From the cell containing the given text, extract its center point as (x, y) coordinate. 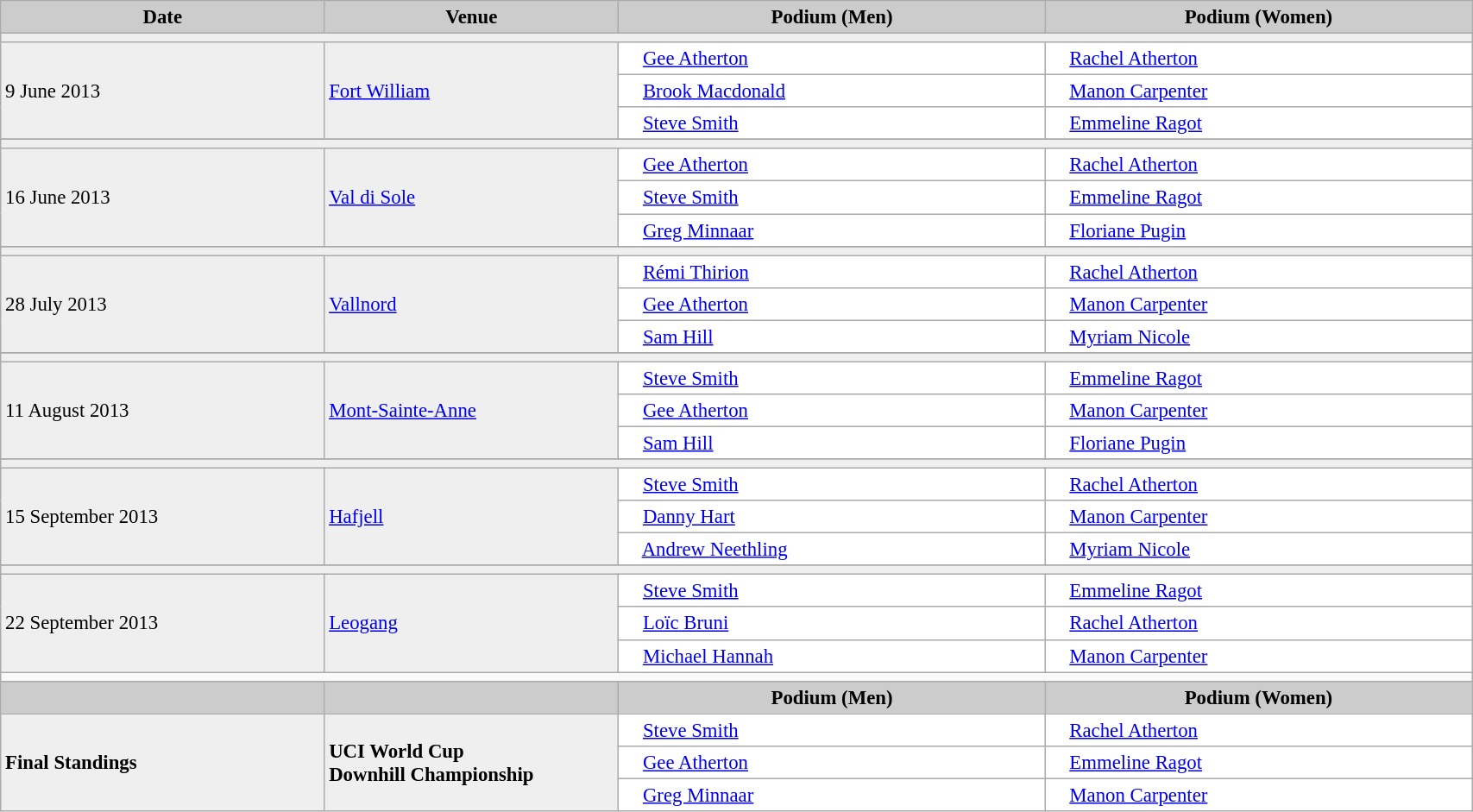
16 June 2013 (162, 197)
Mont-Sainte-Anne (471, 411)
11 August 2013 (162, 411)
Brook Macdonald (832, 91)
9 June 2013 (162, 91)
Hafjell (471, 518)
Leogang (471, 623)
Rémi Thirion (832, 272)
Andrew Neethling (832, 550)
Date (162, 17)
Final Standings (162, 763)
UCI World Cup Downhill Championship (471, 763)
Val di Sole (471, 197)
Michael Hannah (832, 656)
Venue (471, 17)
Vallnord (471, 304)
Loïc Bruni (832, 624)
Danny Hart (832, 517)
Fort William (471, 91)
15 September 2013 (162, 518)
22 September 2013 (162, 623)
28 July 2013 (162, 304)
